From the cell containing the given text, extract its center point as (x, y) coordinate. 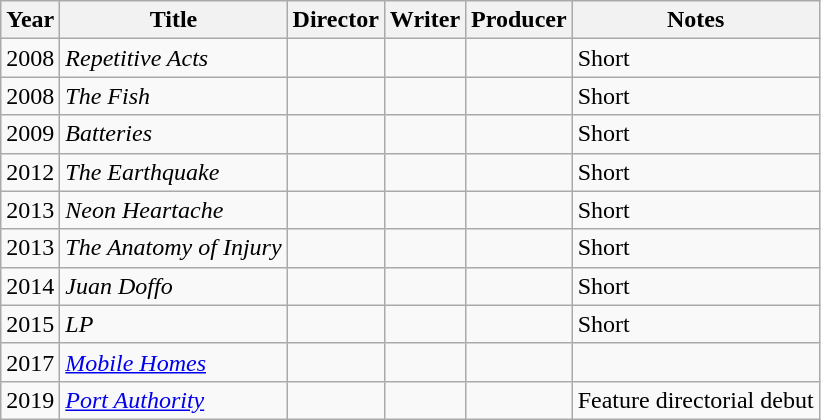
The Anatomy of Injury (174, 248)
Producer (520, 20)
Writer (424, 20)
Neon Heartache (174, 210)
2014 (30, 286)
The Fish (174, 96)
Mobile Homes (174, 362)
Juan Doffo (174, 286)
The Earthquake (174, 172)
Repetitive Acts (174, 58)
2015 (30, 324)
LP (174, 324)
2019 (30, 400)
Director (336, 20)
Port Authority (174, 400)
Notes (696, 20)
Feature directorial debut (696, 400)
Year (30, 20)
Title (174, 20)
2012 (30, 172)
Batteries (174, 134)
2017 (30, 362)
2009 (30, 134)
